Identify which cell holds the provided text, then report its [X, Y] central coordinate. 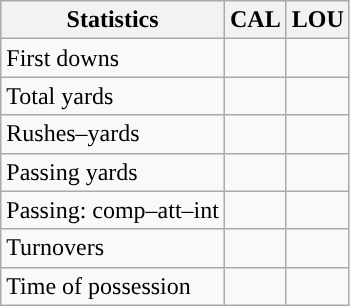
Turnovers [113, 248]
Time of possession [113, 286]
Passing: comp–att–int [113, 210]
Rushes–yards [113, 134]
First downs [113, 58]
Total yards [113, 96]
CAL [255, 20]
Passing yards [113, 172]
Statistics [113, 20]
LOU [318, 20]
